Search for the cell housing the specified text and yield its [x, y] center coordinate. 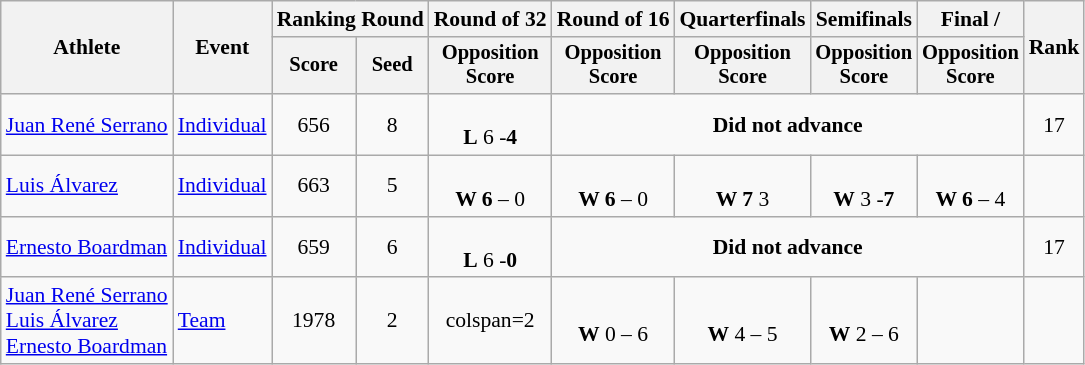
L 6 -4 [490, 124]
Round of 32 [490, 19]
Event [222, 48]
W 3 -7 [864, 186]
659 [314, 248]
Final / [970, 19]
Seed [392, 66]
Athlete [87, 48]
2 [392, 322]
Ranking Round [350, 19]
L 6 -0 [490, 248]
Quarterfinals [742, 19]
Semifinals [864, 19]
colspan=2 [490, 322]
Juan René SerranoLuis ÁlvarezErnesto Boardman [87, 322]
656 [314, 124]
W 2 – 6 [864, 322]
Round of 16 [614, 19]
W 4 – 5 [742, 322]
W 7 3 [742, 186]
5 [392, 186]
Score [314, 66]
1978 [314, 322]
663 [314, 186]
8 [392, 124]
Rank [1054, 48]
W 0 – 6 [614, 322]
W 6 – 4 [970, 186]
6 [392, 248]
Luis Álvarez [87, 186]
Juan René Serrano [87, 124]
Ernesto Boardman [87, 248]
Team [222, 322]
